Return [X, Y] of the center of cell containing provided text 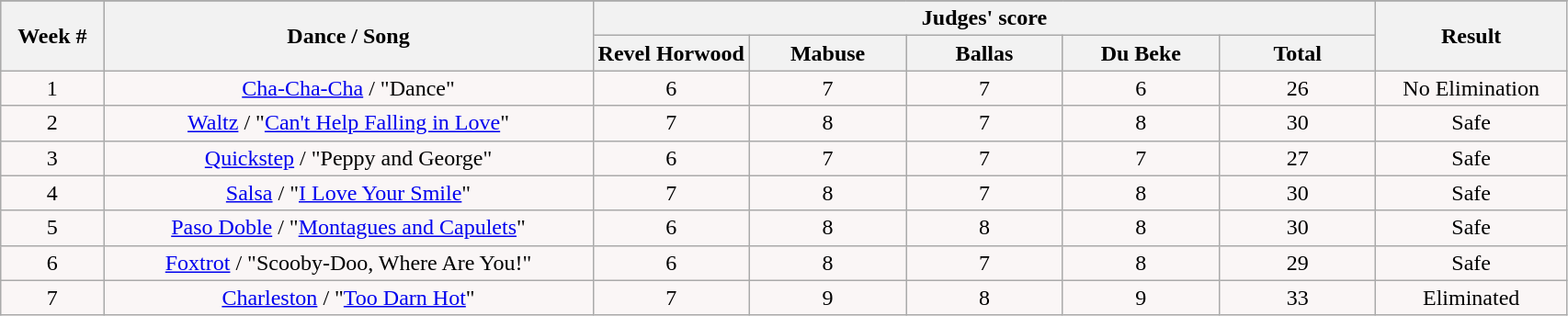
Eliminated [1471, 298]
Total [1298, 53]
Quickstep / "Peppy and George" [348, 158]
Paso Doble / "Montagues and Capulets" [348, 228]
Cha-Cha-Cha / "Dance" [348, 88]
2 [52, 123]
Mabuse [827, 53]
Judges' score [984, 18]
Week # [52, 36]
Result [1471, 36]
5 [52, 228]
26 [1298, 88]
27 [1298, 158]
Revel Horwood [671, 53]
No Elimination [1471, 88]
Du Beke [1141, 53]
Waltz / "Can't Help Falling in Love" [348, 123]
33 [1298, 298]
Dance / Song [348, 36]
Ballas [984, 53]
1 [52, 88]
29 [1298, 263]
Salsa / "I Love Your Smile" [348, 193]
Charleston / "Too Darn Hot" [348, 298]
Foxtrot / "Scooby-Doo, Where Are You!" [348, 263]
3 [52, 158]
4 [52, 193]
